For the text-containing cell, return its midpoint in [X, Y] coordinate format. 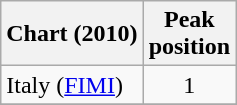
Italy (FIMI) [72, 85]
Peakposition [189, 34]
Chart (2010) [72, 34]
1 [189, 85]
